Capture the cell that displays the provided text and extract its (x, y) central coordinate. 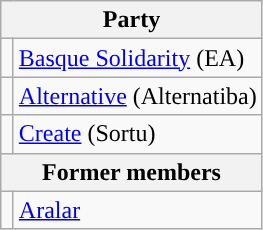
Alternative (Alternatiba) (138, 96)
Party (132, 20)
Former members (132, 172)
Basque Solidarity (EA) (138, 58)
Aralar (138, 210)
Create (Sortu) (138, 134)
